Extract the [X, Y] coordinate from the center of the cell holding the provided text.  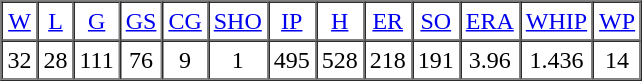
H [340, 22]
32 [20, 60]
IP [292, 22]
111 [97, 60]
W [20, 22]
9 [184, 60]
SO [436, 22]
495 [292, 60]
28 [56, 60]
CG [184, 22]
L [56, 22]
WP [617, 22]
1.436 [556, 60]
1 [238, 60]
G [97, 22]
SHO [238, 22]
ER [388, 22]
14 [617, 60]
WHIP [556, 22]
191 [436, 60]
3.96 [490, 60]
ERA [490, 22]
218 [388, 60]
528 [340, 60]
76 [142, 60]
GS [142, 22]
